Identify which cell holds the provided text, then report its (X, Y) central coordinate. 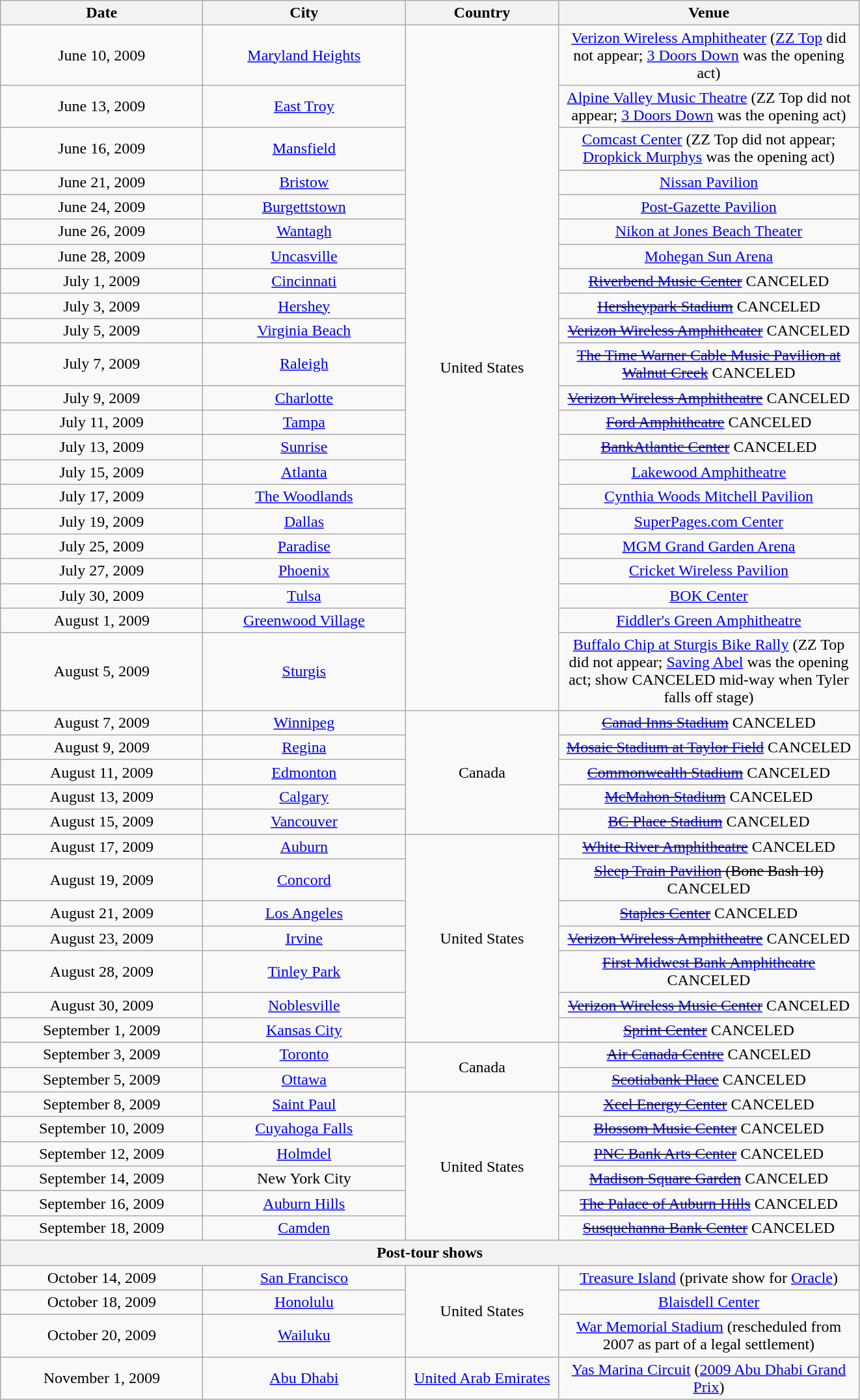
Blaisdell Center (709, 1302)
June 16, 2009 (101, 148)
Date (101, 13)
Fiddler's Green Amphitheatre (709, 620)
July 30, 2009 (101, 596)
August 19, 2009 (101, 880)
Susquehanna Bank Center CANCELED (709, 1228)
War Memorial Stadium (rescheduled from 2007 as part of a legal settlement) (709, 1336)
August 30, 2009 (101, 1005)
August 13, 2009 (101, 797)
September 3, 2009 (101, 1055)
September 12, 2009 (101, 1154)
Edmonton (304, 772)
June 28, 2009 (101, 256)
October 14, 2009 (101, 1278)
Charlotte (304, 397)
Post-tour shows (429, 1252)
August 23, 2009 (101, 938)
June 21, 2009 (101, 182)
PNC Bank Arts Center CANCELED (709, 1154)
BC Place Stadium CANCELED (709, 821)
Calgary (304, 797)
October 20, 2009 (101, 1336)
July 13, 2009 (101, 447)
Tinley Park (304, 971)
Regina (304, 747)
Paradise (304, 546)
MGM Grand Garden Arena (709, 546)
Nikon at Jones Beach Theater (709, 231)
Winnipeg (304, 722)
Buffalo Chip at Sturgis Bike Rally (ZZ Top did not appear; Saving Abel was the opening act; show CANCELED mid-way when Tyler falls off stage) (709, 671)
Comcast Center (ZZ Top did not appear; Dropkick Murphys was the opening act) (709, 148)
August 21, 2009 (101, 914)
September 1, 2009 (101, 1030)
Cricket Wireless Pavilion (709, 571)
Holmdel (304, 1154)
Sunrise (304, 447)
Commonwealth Stadium CANCELED (709, 772)
Bristow (304, 182)
United Arab Emirates (482, 1379)
City (304, 13)
September 18, 2009 (101, 1228)
August 11, 2009 (101, 772)
Abu Dhabi (304, 1379)
July 9, 2009 (101, 397)
September 14, 2009 (101, 1178)
Xcel Energy Center CANCELED (709, 1104)
Alpine Valley Music Theatre (ZZ Top did not appear; 3 Doors Down was the opening act) (709, 107)
Riverbend Music Center CANCELED (709, 281)
Sturgis (304, 671)
July 17, 2009 (101, 497)
Yas Marina Circuit (2009 Abu Dhabi Grand Prix) (709, 1379)
Los Angeles (304, 914)
Raleigh (304, 364)
Verizon Wireless Amphitheater CANCELED (709, 330)
Air Canada Centre CANCELED (709, 1055)
BOK Center (709, 596)
August 1, 2009 (101, 620)
Tampa (304, 423)
September 8, 2009 (101, 1104)
August 15, 2009 (101, 821)
Ottawa (304, 1079)
Country (482, 13)
August 9, 2009 (101, 747)
Tulsa (304, 596)
Scotiabank Place CANCELED (709, 1079)
Virginia Beach (304, 330)
Madison Square Garden CANCELED (709, 1178)
July 27, 2009 (101, 571)
Sleep Train Pavilion (Bone Bash 10) CANCELED (709, 880)
July 1, 2009 (101, 281)
San Francisco (304, 1278)
Uncasville (304, 256)
Blossom Music Center CANCELED (709, 1129)
Cuyahoga Falls (304, 1129)
Atlanta (304, 472)
Mosaic Stadium at Taylor Field CANCELED (709, 747)
McMahon Stadium CANCELED (709, 797)
Kansas City (304, 1030)
The Woodlands (304, 497)
BankAtlantic Center CANCELED (709, 447)
July 5, 2009 (101, 330)
Camden (304, 1228)
Auburn Hills (304, 1203)
July 11, 2009 (101, 423)
Mohegan Sun Arena (709, 256)
August 5, 2009 (101, 671)
September 16, 2009 (101, 1203)
Irvine (304, 938)
Greenwood Village (304, 620)
White River Amphitheatre CANCELED (709, 846)
Staples Center CANCELED (709, 914)
November 1, 2009 (101, 1379)
Ford Amphitheatre CANCELED (709, 423)
Honolulu (304, 1302)
The Time Warner Cable Music Pavilion at Walnut Creek CANCELED (709, 364)
Burgettstown (304, 207)
Verizon Wireless Amphitheater (ZZ Top did not appear; 3 Doors Down was the opening act) (709, 55)
June 24, 2009 (101, 207)
New York City (304, 1178)
Hershey (304, 306)
Post-Gazette Pavilion (709, 207)
Wantagh (304, 231)
August 28, 2009 (101, 971)
First Midwest Bank Amphitheatre CANCELED (709, 971)
Venue (709, 13)
Concord (304, 880)
Nissan Pavilion (709, 182)
Verizon Wireless Music Center CANCELED (709, 1005)
October 18, 2009 (101, 1302)
July 25, 2009 (101, 546)
Maryland Heights (304, 55)
Phoenix (304, 571)
Treasure Island (private show for Oracle) (709, 1278)
Saint Paul (304, 1104)
August 7, 2009 (101, 722)
Vancouver (304, 821)
East Troy (304, 107)
July 7, 2009 (101, 364)
Canad Inns Stadium CANCELED (709, 722)
Noblesville (304, 1005)
June 13, 2009 (101, 107)
Toronto (304, 1055)
July 19, 2009 (101, 522)
Sprint Center CANCELED (709, 1030)
Lakewood Amphitheatre (709, 472)
Wailuku (304, 1336)
July 15, 2009 (101, 472)
July 3, 2009 (101, 306)
Mansfield (304, 148)
August 17, 2009 (101, 846)
Cynthia Woods Mitchell Pavilion (709, 497)
SuperPages.com Center (709, 522)
Dallas (304, 522)
June 10, 2009 (101, 55)
September 5, 2009 (101, 1079)
The Palace of Auburn Hills CANCELED (709, 1203)
June 26, 2009 (101, 231)
Hersheypark Stadium CANCELED (709, 306)
September 10, 2009 (101, 1129)
Cincinnati (304, 281)
Auburn (304, 846)
